Scan for the cell matching the given text and deliver its [X, Y] coordinate at center. 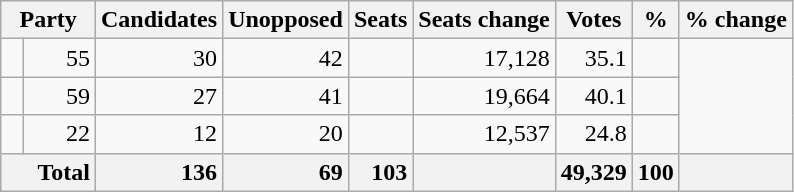
24.8 [594, 134]
Seats change [484, 20]
49,329 [594, 172]
41 [286, 96]
19,664 [484, 96]
40.1 [594, 96]
Unopposed [286, 20]
Party [48, 20]
12 [160, 134]
20 [286, 134]
Candidates [160, 20]
136 [160, 172]
59 [59, 96]
Total [48, 172]
Seats [380, 20]
17,128 [484, 58]
% change [736, 20]
69 [286, 172]
22 [59, 134]
42 [286, 58]
30 [160, 58]
35.1 [594, 58]
103 [380, 172]
55 [59, 58]
12,537 [484, 134]
Votes [594, 20]
100 [656, 172]
% [656, 20]
27 [160, 96]
